Locate the cell with the specified text and output its [x, y] center coordinate. 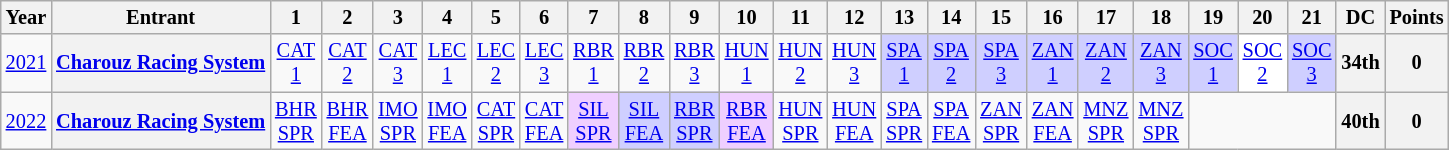
SOC1 [1212, 63]
20 [1262, 17]
LEC3 [544, 63]
LEC1 [448, 63]
LEC2 [496, 63]
RBRSPR [694, 121]
SPA3 [1001, 63]
CATSPR [496, 121]
CAT3 [398, 63]
6 [544, 17]
CAT2 [348, 63]
34th [1360, 63]
ZANFEA [1053, 121]
8 [644, 17]
5 [496, 17]
7 [593, 17]
DC [1360, 17]
ZAN1 [1053, 63]
HUNFEA [854, 121]
12 [854, 17]
IMOSPR [398, 121]
HUN2 [800, 63]
CAT1 [296, 63]
ZAN2 [1106, 63]
10 [747, 17]
RBR3 [694, 63]
13 [904, 17]
RBR1 [593, 63]
Year [26, 17]
9 [694, 17]
HUNSPR [800, 121]
19 [1212, 17]
15 [1001, 17]
ZANSPR [1001, 121]
2 [348, 17]
Points [1417, 17]
4 [448, 17]
SOC3 [1312, 63]
RBR2 [644, 63]
RBRFEA [747, 121]
Entrant [160, 17]
11 [800, 17]
HUN3 [854, 63]
IMOFEA [448, 121]
SPA2 [951, 63]
14 [951, 17]
2021 [26, 63]
SPAFEA [951, 121]
HUN1 [747, 63]
SPASPR [904, 121]
SILSPR [593, 121]
18 [1160, 17]
2022 [26, 121]
BHRFEA [348, 121]
CATFEA [544, 121]
40th [1360, 121]
17 [1106, 17]
SOC2 [1262, 63]
SPA1 [904, 63]
16 [1053, 17]
1 [296, 17]
SILFEA [644, 121]
ZAN3 [1160, 63]
21 [1312, 17]
BHRSPR [296, 121]
3 [398, 17]
